Search for the cell housing the specified text and yield its (x, y) center coordinate. 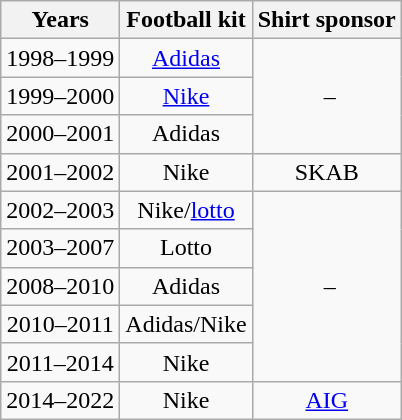
Adidas/Nike (186, 324)
Shirt sponsor (326, 20)
2000–2001 (60, 134)
1998–1999 (60, 58)
2008–2010 (60, 286)
SKAB (326, 172)
2002–2003 (60, 210)
1999–2000 (60, 96)
2003–2007 (60, 248)
2014–2022 (60, 400)
Nike/lotto (186, 210)
2011–2014 (60, 362)
Lotto (186, 248)
Football kit (186, 20)
AIG (326, 400)
2001–2002 (60, 172)
2010–2011 (60, 324)
Years (60, 20)
